Search for the cell housing the specified text and yield its (X, Y) center coordinate. 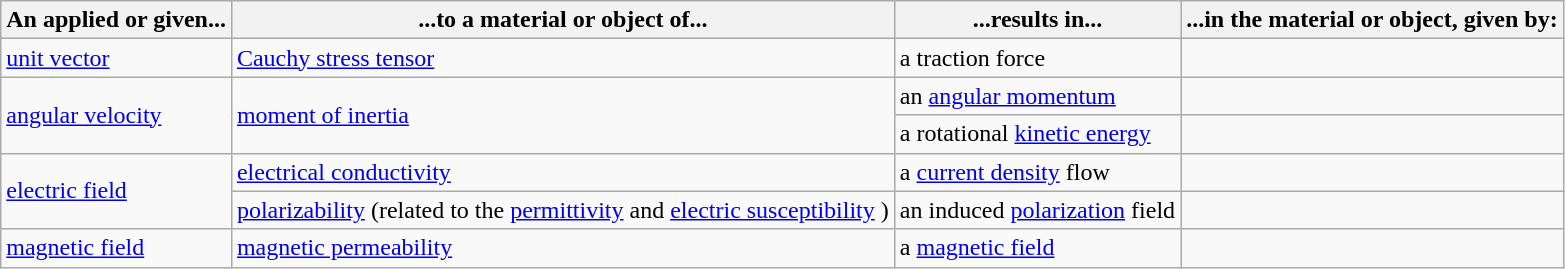
a traction force (1037, 58)
electrical conductivity (562, 172)
...results in... (1037, 20)
a magnetic field (1037, 248)
magnetic field (116, 248)
...to a material or object of... (562, 20)
polarizability (related to the permittivity and electric susceptibility ) (562, 210)
...in the material or object, given by: (1372, 20)
magnetic permeability (562, 248)
An applied or given... (116, 20)
a rotational kinetic energy (1037, 134)
an angular momentum (1037, 96)
angular velocity (116, 115)
unit vector (116, 58)
a current density flow (1037, 172)
Cauchy stress tensor (562, 58)
moment of inertia (562, 115)
an induced polarization field (1037, 210)
electric field (116, 191)
